Find where the given text appears and provide that cell's center as (x, y) coordinate. 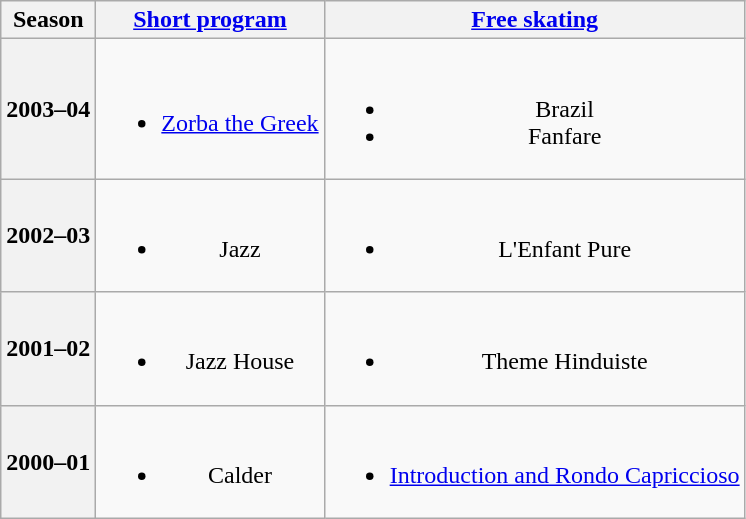
Jazz House (210, 348)
Theme Hinduiste (534, 348)
Free skating (534, 20)
2001–02 (48, 348)
L'Enfant Pure (534, 236)
2000–01 (48, 462)
Jazz (210, 236)
2003–04 (48, 109)
Introduction and Rondo Capriccioso (534, 462)
Brazil Fanfare (534, 109)
Zorba the Greek (210, 109)
Calder (210, 462)
Season (48, 20)
Short program (210, 20)
2002–03 (48, 236)
